Find where the given text appears and provide that cell's center as (X, Y) coordinate. 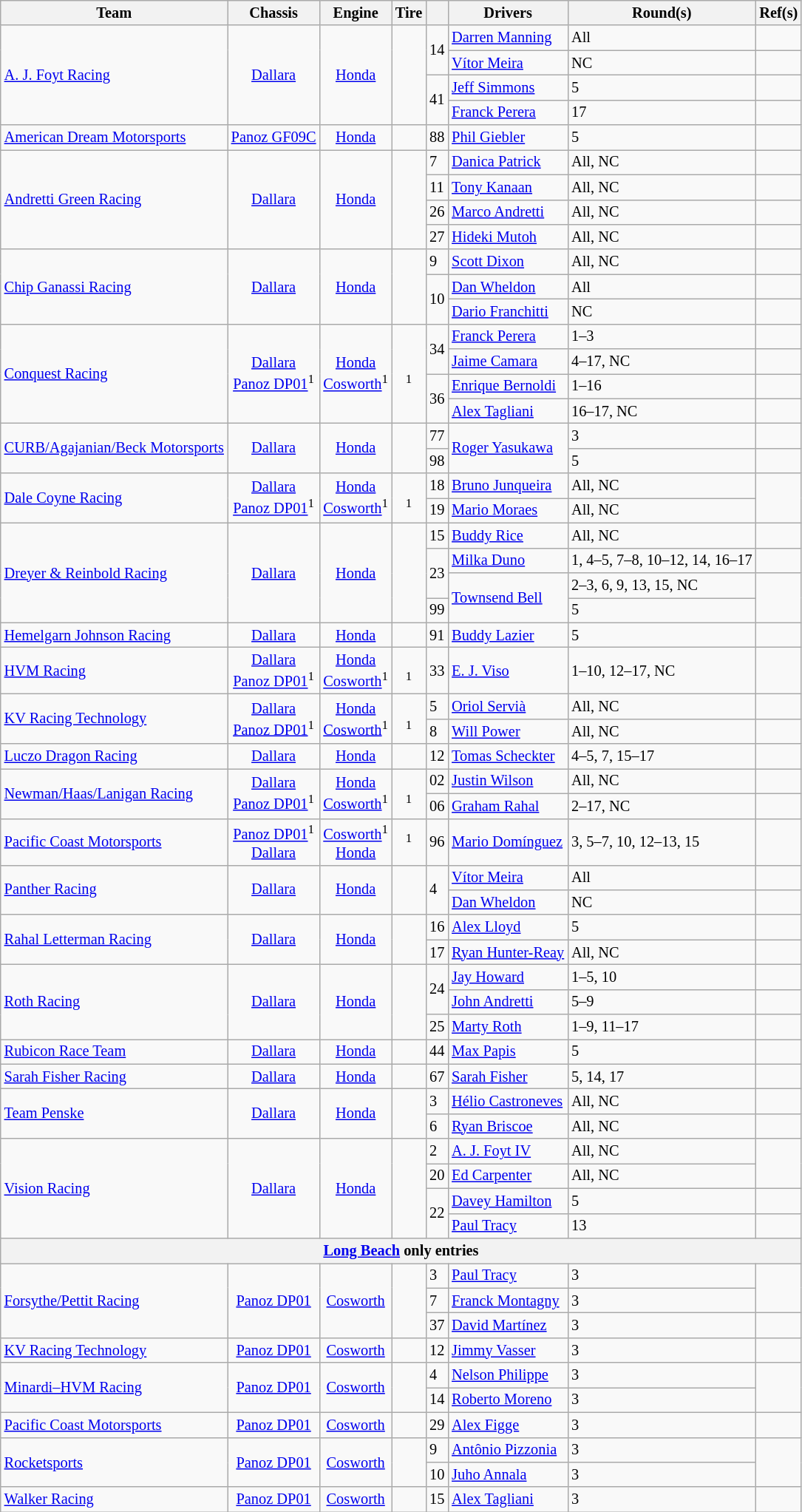
91 (437, 635)
Andretti Green Racing (114, 200)
Ryan Briscoe (508, 1126)
Rocketsports (114, 1462)
37 (437, 1325)
Cosworth1Honda (355, 841)
John Andretti (508, 1002)
Phil Giebler (508, 138)
Conquest Racing (114, 374)
Buddy Rice (508, 535)
Franck Montagny (508, 1301)
1–10, 12–17, NC (662, 670)
Vision Racing (114, 1189)
5, 14, 17 (662, 1077)
34 (437, 349)
Forsythe/Pettit Racing (114, 1300)
16–17, NC (662, 411)
20 (437, 1176)
Walker Racing (114, 1499)
Engine (355, 13)
41 (437, 99)
Antônio Pizzonia (508, 1450)
22 (437, 1213)
Sarah Fisher Racing (114, 1077)
Roberto Moreno (508, 1400)
Jimmy Vasser (508, 1350)
16 (437, 927)
5–9 (662, 1002)
Luczo Dragon Racing (114, 756)
CURB/Agajanian/Beck Motorsports (114, 448)
Sarah Fisher (508, 1077)
Drivers (508, 13)
HVM Racing (114, 670)
2–3, 6, 9, 13, 15, NC (662, 585)
25 (437, 1027)
19 (437, 510)
Dale Coyne Racing (114, 498)
Chassis (273, 13)
Nelson Philippe (508, 1375)
Round(s) (662, 13)
Townsend Bell (508, 597)
David Martínez (508, 1325)
Milka Duno (508, 560)
Hideki Mutoh (508, 237)
67 (437, 1077)
13 (662, 1226)
Team Penske (114, 1113)
Marty Roth (508, 1027)
Hélio Castroneves (508, 1101)
33 (437, 670)
Ref(s) (778, 13)
96 (437, 841)
Newman/Haas/Lanigan Racing (114, 793)
2 (437, 1151)
4–5, 7, 15–17 (662, 756)
06 (437, 806)
Minardi–HVM Racing (114, 1387)
Enrique Bernoldi (508, 386)
Jeff Simmons (508, 87)
36 (437, 398)
1–16 (662, 386)
88 (437, 138)
Marco Andretti (508, 212)
Dario Franchitti (508, 311)
Jaime Camara (508, 362)
8 (437, 731)
77 (437, 435)
Juho Annala (508, 1474)
Scott Dixon (508, 262)
Chip Ganassi Racing (114, 287)
Alex Lloyd (508, 927)
Ed Carpenter (508, 1176)
99 (437, 610)
Team (114, 13)
Mario Moraes (508, 510)
Panoz DP011Dallara (273, 841)
26 (437, 212)
Long Beach only entries (401, 1250)
Bruno Junqueira (508, 486)
American Dream Motorsports (114, 138)
29 (437, 1425)
Davey Hamilton (508, 1201)
1, 4–5, 7–8, 10–12, 14, 16–17 (662, 560)
44 (437, 1051)
Dreyer & Reinbold Racing (114, 572)
02 (437, 781)
Ryan Hunter-Reay (508, 952)
1–5, 10 (662, 977)
Jay Howard (508, 977)
Tire (409, 13)
1–3 (662, 336)
11 (437, 187)
Darren Manning (508, 38)
Hemelgarn Johnson Racing (114, 635)
24 (437, 989)
6 (437, 1126)
Panther Racing (114, 890)
Mario Domínguez (508, 841)
E. J. Viso (508, 670)
98 (437, 461)
27 (437, 237)
Alex Figge (508, 1425)
4–17, NC (662, 362)
Graham Rahal (508, 806)
23 (437, 572)
Will Power (508, 731)
2–17, NC (662, 806)
Justin Wilson (508, 781)
Roth Racing (114, 1001)
Rubicon Race Team (114, 1051)
Tony Kanaan (508, 187)
A. J. Foyt IV (508, 1151)
18 (437, 486)
Panoz GF09C (273, 138)
Roger Yasukawa (508, 448)
Tomas Scheckter (508, 756)
Buddy Lazier (508, 635)
1–9, 11–17 (662, 1027)
Rahal Letterman Racing (114, 939)
Danica Patrick (508, 162)
3, 5–7, 10, 12–13, 15 (662, 841)
Oriol Servià (508, 706)
A. J. Foyt Racing (114, 75)
Max Papis (508, 1051)
